Extract the (X, Y) coordinate from the center of the cell holding the provided text.  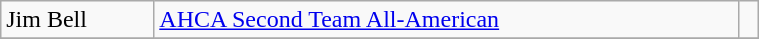
Jim Bell (78, 20)
AHCA Second Team All-American (446, 20)
